Return [X, Y] of the center of cell containing provided text 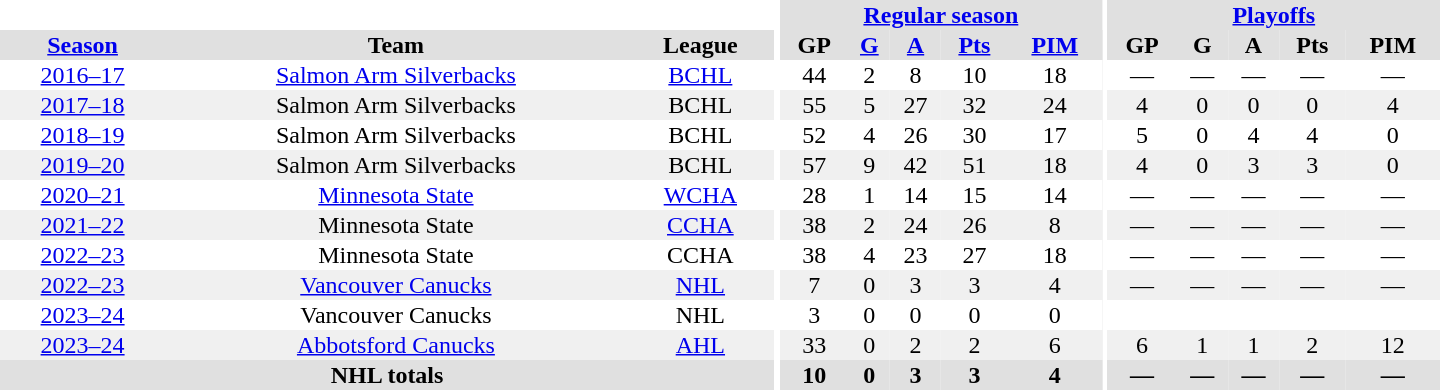
Abbotsford Canucks [396, 345]
32 [974, 105]
2020–21 [82, 195]
42 [916, 165]
2017–18 [82, 105]
2021–22 [82, 225]
17 [1055, 135]
55 [814, 105]
57 [814, 165]
33 [814, 345]
23 [916, 255]
2016–17 [82, 75]
12 [1393, 345]
Team [396, 45]
Regular season [941, 15]
League [700, 45]
NHL totals [387, 375]
AHL [700, 345]
44 [814, 75]
51 [974, 165]
2018–19 [82, 135]
WCHA [700, 195]
9 [870, 165]
Playoffs [1274, 15]
Season [82, 45]
15 [974, 195]
52 [814, 135]
30 [974, 135]
2019–20 [82, 165]
7 [814, 285]
28 [814, 195]
